Provide the [X, Y] coordinate of the cell's center where the given text is located.  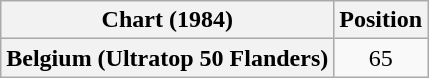
Position [381, 20]
Belgium (Ultratop 50 Flanders) [168, 58]
Chart (1984) [168, 20]
65 [381, 58]
